Return the (X, Y) coordinate for the center point of the cell that contains the specified text.  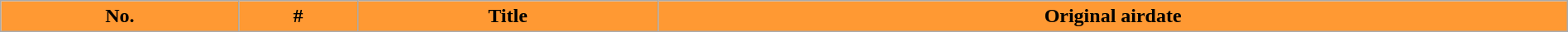
Title (508, 16)
# (298, 16)
No. (120, 16)
Original airdate (1113, 16)
